Return (x, y) of the center of cell containing provided text 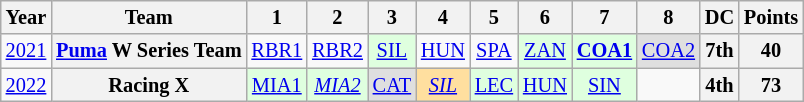
5 (494, 17)
RBR1 (276, 51)
MIA1 (276, 85)
COA2 (668, 51)
ZAN (545, 51)
1 (276, 17)
CAT (392, 85)
8 (668, 17)
7 (604, 17)
6 (545, 17)
SPA (494, 51)
Racing X (148, 85)
LEC (494, 85)
Year (26, 17)
4 (443, 17)
3 (392, 17)
MIA2 (338, 85)
2 (338, 17)
SIN (604, 85)
Team (148, 17)
DC (720, 17)
COA1 (604, 51)
Puma W Series Team (148, 51)
7th (720, 51)
2022 (26, 85)
2021 (26, 51)
Points (771, 17)
40 (771, 51)
4th (720, 85)
RBR2 (338, 51)
73 (771, 85)
